Pinpoint the cell where the given text exists, returning its (X, Y) midpoint coordinate. 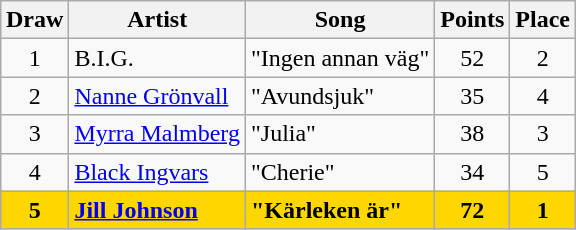
"Ingen annan väg" (340, 58)
Draw (34, 20)
72 (472, 210)
Jill Johnson (158, 210)
38 (472, 134)
"Kärleken är" (340, 210)
Black Ingvars (158, 172)
Song (340, 20)
Points (472, 20)
35 (472, 96)
"Julia" (340, 134)
"Avundsjuk" (340, 96)
Artist (158, 20)
Nanne Grönvall (158, 96)
Myrra Malmberg (158, 134)
B.I.G. (158, 58)
Place (543, 20)
34 (472, 172)
"Cherie" (340, 172)
52 (472, 58)
